Scan for the cell matching the given text and deliver its [x, y] coordinate at center. 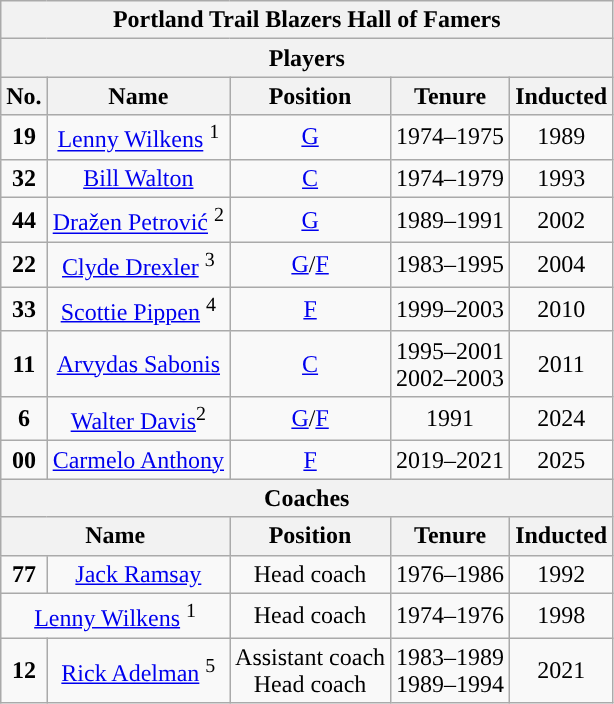
Arvydas Sabonis [138, 364]
Dražen Petrović 2 [138, 220]
No. [24, 96]
1999–2003 [450, 310]
2024 [562, 418]
1991 [450, 418]
2004 [562, 264]
Walter Davis2 [138, 418]
Jack Ramsay [138, 574]
Assistant coachHead coach [310, 670]
1976–1986 [450, 574]
11 [24, 364]
Players [307, 58]
1989 [562, 138]
1983–1995 [450, 264]
00 [24, 460]
Coaches [307, 498]
Portland Trail Blazers Hall of Famers [307, 20]
32 [24, 178]
Clyde Drexler 3 [138, 264]
1993 [562, 178]
2019–2021 [450, 460]
1992 [562, 574]
2011 [562, 364]
2025 [562, 460]
1995–20012002–2003 [450, 364]
1983–19891989–1994 [450, 670]
22 [24, 264]
6 [24, 418]
Carmelo Anthony [138, 460]
2010 [562, 310]
Bill Walton [138, 178]
2002 [562, 220]
Rick Adelman 5 [138, 670]
77 [24, 574]
44 [24, 220]
1989–1991 [450, 220]
2021 [562, 670]
1974–1976 [450, 616]
1974–1979 [450, 178]
1974–1975 [450, 138]
Scottie Pippen 4 [138, 310]
12 [24, 670]
33 [24, 310]
1998 [562, 616]
19 [24, 138]
